Return (x, y) of the center of cell containing provided text 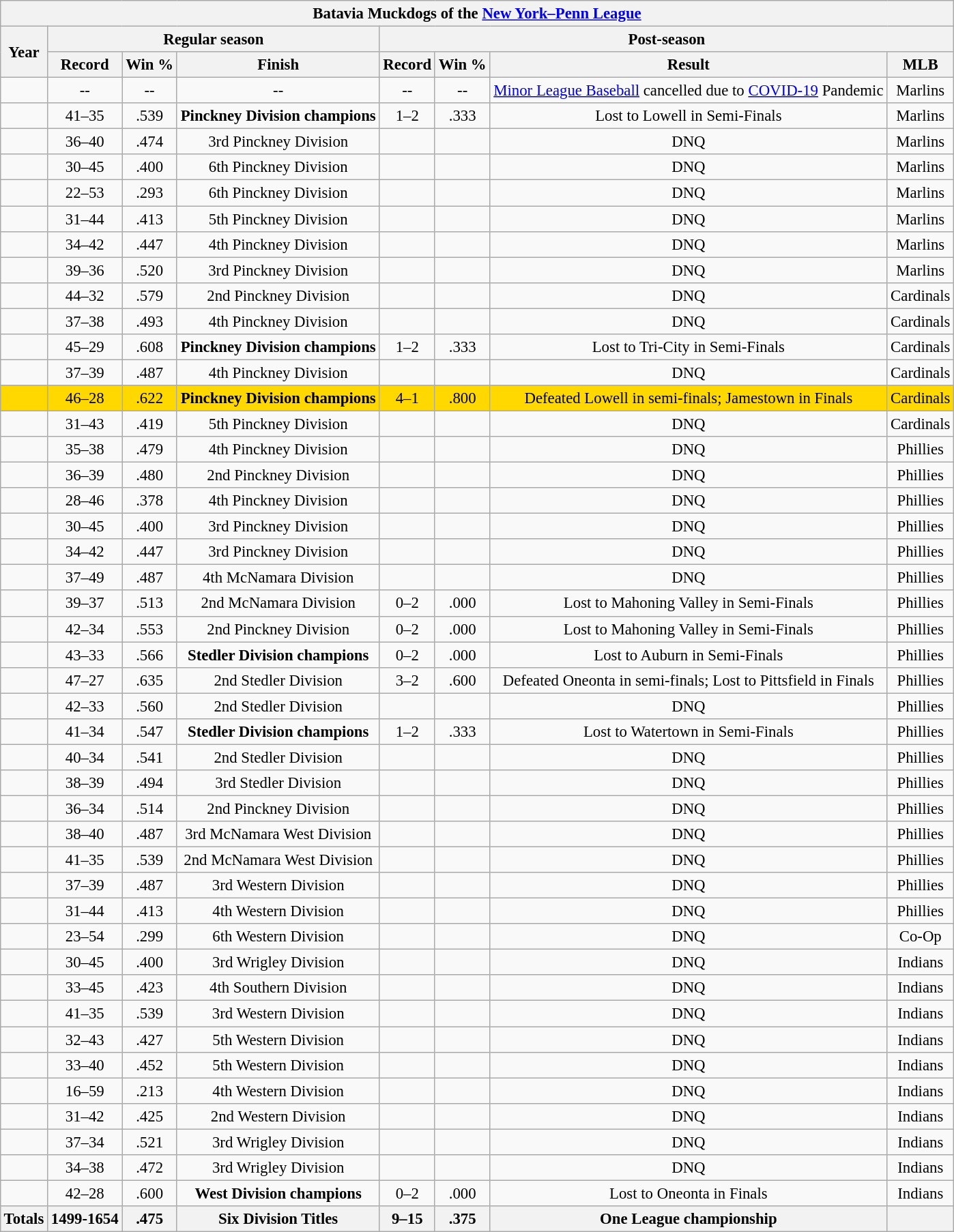
.513 (149, 604)
Six Division Titles (278, 1219)
.553 (149, 629)
.579 (149, 295)
.514 (149, 808)
22–53 (85, 193)
3–2 (407, 680)
Co-Op (921, 937)
47–27 (85, 680)
36–34 (85, 808)
.547 (149, 732)
Defeated Lowell in semi-finals; Jamestown in Finals (689, 398)
28–46 (85, 501)
1499-1654 (85, 1219)
32–43 (85, 1040)
34–38 (85, 1168)
38–40 (85, 834)
9–15 (407, 1219)
.479 (149, 450)
.494 (149, 783)
Post-season (667, 40)
42–34 (85, 629)
46–28 (85, 398)
.293 (149, 193)
.475 (149, 1219)
16–59 (85, 1091)
Totals (23, 1219)
36–39 (85, 475)
.472 (149, 1168)
.560 (149, 706)
23–54 (85, 937)
.378 (149, 501)
31–43 (85, 424)
Lost to Lowell in Semi-Finals (689, 116)
.375 (462, 1219)
.299 (149, 937)
4th Southern Division (278, 988)
3rd McNamara West Division (278, 834)
.566 (149, 655)
39–36 (85, 270)
Minor League Baseball cancelled due to COVID-19 Pandemic (689, 91)
42–33 (85, 706)
Lost to Watertown in Semi-Finals (689, 732)
2nd McNamara West Division (278, 860)
41–34 (85, 732)
43–33 (85, 655)
3rd Stedler Division (278, 783)
2nd Western Division (278, 1116)
.423 (149, 988)
4th McNamara Division (278, 578)
Batavia Muckdogs of the New York–Penn League (476, 14)
35–38 (85, 450)
West Division champions (278, 1193)
.635 (149, 680)
MLB (921, 65)
Regular season (214, 40)
.452 (149, 1065)
44–32 (85, 295)
.622 (149, 398)
37–49 (85, 578)
.608 (149, 347)
40–34 (85, 757)
2nd McNamara Division (278, 604)
One League championship (689, 1219)
.493 (149, 321)
.425 (149, 1116)
Lost to Tri-City in Semi-Finals (689, 347)
31–42 (85, 1116)
.419 (149, 424)
45–29 (85, 347)
33–45 (85, 988)
6th Western Division (278, 937)
.474 (149, 142)
.480 (149, 475)
.520 (149, 270)
33–40 (85, 1065)
4–1 (407, 398)
38–39 (85, 783)
42–28 (85, 1193)
Lost to Oneonta in Finals (689, 1193)
.427 (149, 1040)
Year (23, 52)
37–38 (85, 321)
Lost to Auburn in Semi-Finals (689, 655)
39–37 (85, 604)
Finish (278, 65)
.541 (149, 757)
36–40 (85, 142)
.800 (462, 398)
Result (689, 65)
37–34 (85, 1142)
Defeated Oneonta in semi-finals; Lost to Pittsfield in Finals (689, 680)
.521 (149, 1142)
.213 (149, 1091)
